Pinpoint the cell where the given text exists, returning its [x, y] midpoint coordinate. 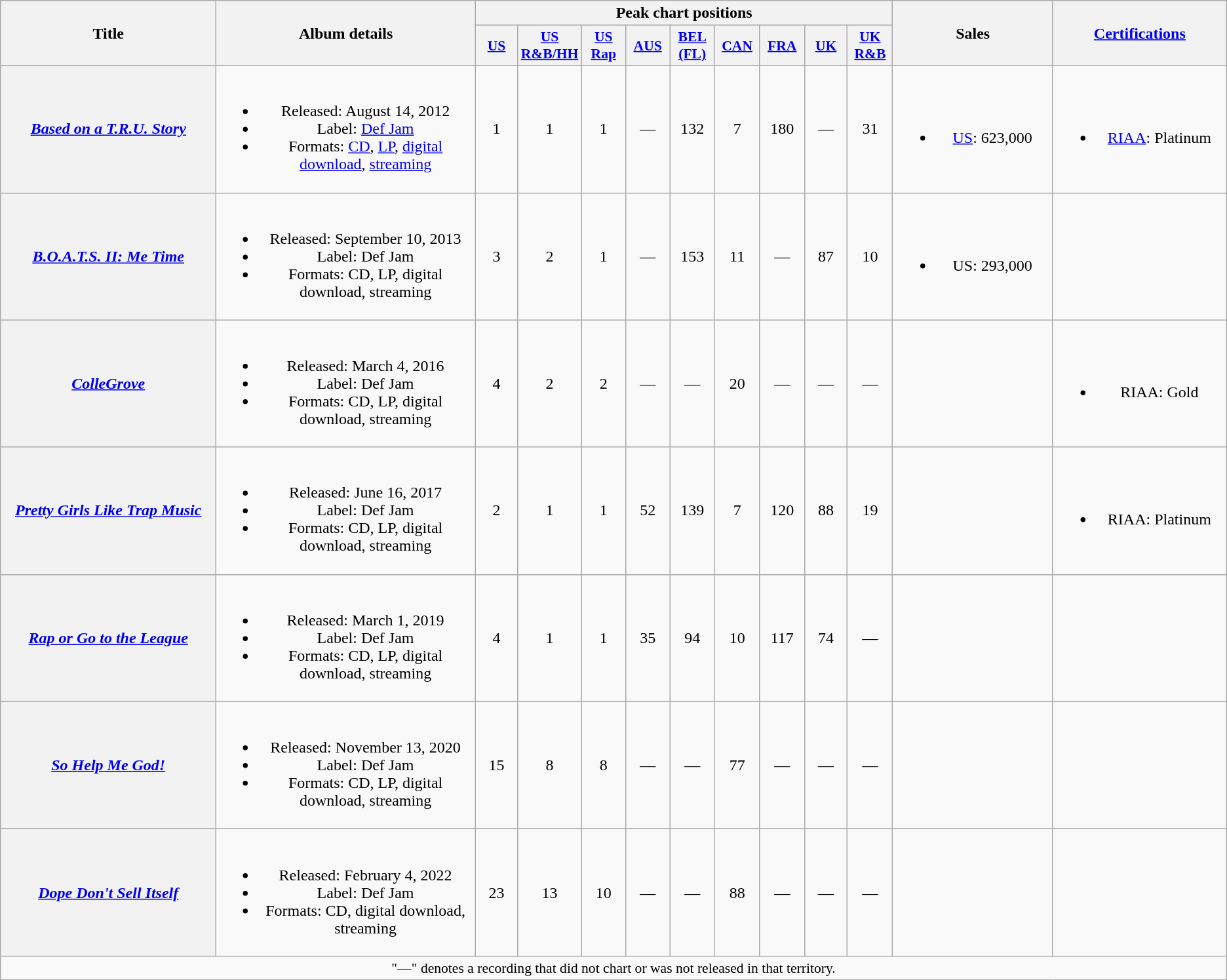
Rap or Go to the League [109, 638]
B.O.A.T.S. II: Me Time [109, 256]
So Help Me God! [109, 765]
FRA [782, 46]
Released: June 16, 2017Label: Def JamFormats: CD, LP, digital download, streaming [346, 511]
USRap [603, 46]
13 [550, 892]
153 [692, 256]
UKR&B [870, 46]
77 [737, 765]
120 [782, 511]
Released: September 10, 2013Label: Def JamFormats: CD, LP, digital download, streaming [346, 256]
"—" denotes a recording that did not chart or was not released in that territory. [613, 968]
180 [782, 129]
132 [692, 129]
Dope Don't Sell Itself [109, 892]
23 [496, 892]
US: 293,000 [973, 256]
USR&B/HH [550, 46]
Peak chart positions [684, 13]
35 [648, 638]
Released: November 13, 2020Label: Def JamFormats: CD, LP, digital download, streaming [346, 765]
US [496, 46]
139 [692, 511]
Title [109, 33]
11 [737, 256]
117 [782, 638]
74 [826, 638]
Based on a T.R.U. Story [109, 129]
87 [826, 256]
CAN [737, 46]
Released: March 4, 2016Label: Def JamFormats: CD, LP, digital download, streaming [346, 383]
31 [870, 129]
US: 623,000 [973, 129]
BEL(FL) [692, 46]
Pretty Girls Like Trap Music [109, 511]
AUS [648, 46]
UK [826, 46]
19 [870, 511]
94 [692, 638]
Certifications [1139, 33]
15 [496, 765]
RIAA: Gold [1139, 383]
Sales [973, 33]
Released: August 14, 2012Label: Def JamFormats: CD, LP, digital download, streaming [346, 129]
52 [648, 511]
3 [496, 256]
20 [737, 383]
ColleGrove [109, 383]
Album details [346, 33]
Released: March 1, 2019Label: Def JamFormats: CD, LP, digital download, streaming [346, 638]
Released: February 4, 2022Label: Def JamFormats: CD, digital download, streaming [346, 892]
